Provide the [x, y] coordinate of the cell's center where the given text is located.  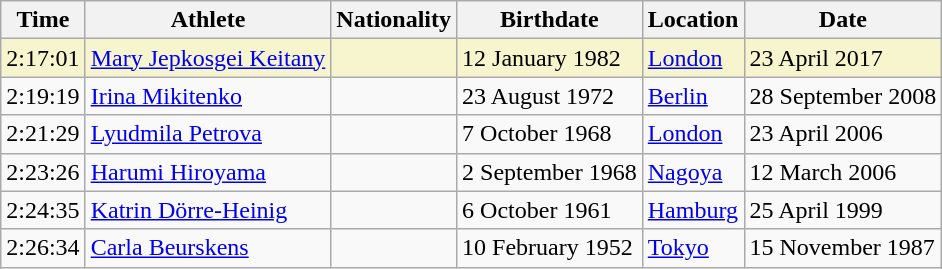
Athlete [208, 20]
Date [843, 20]
Time [43, 20]
Hamburg [693, 210]
23 August 1972 [550, 96]
10 February 1952 [550, 248]
23 April 2017 [843, 58]
Nationality [394, 20]
Irina Mikitenko [208, 96]
7 October 1968 [550, 134]
2:19:19 [43, 96]
Harumi Hiroyama [208, 172]
6 October 1961 [550, 210]
Mary Jepkosgei Keitany [208, 58]
Birthdate [550, 20]
Berlin [693, 96]
2:21:29 [43, 134]
15 November 1987 [843, 248]
Tokyo [693, 248]
Carla Beurskens [208, 248]
Katrin Dörre-Heinig [208, 210]
12 March 2006 [843, 172]
Nagoya [693, 172]
23 April 2006 [843, 134]
12 January 1982 [550, 58]
28 September 2008 [843, 96]
25 April 1999 [843, 210]
2:17:01 [43, 58]
2:23:26 [43, 172]
2 September 1968 [550, 172]
Lyudmila Petrova [208, 134]
Location [693, 20]
2:26:34 [43, 248]
2:24:35 [43, 210]
